Scan for the cell matching the given text and deliver its [x, y] coordinate at center. 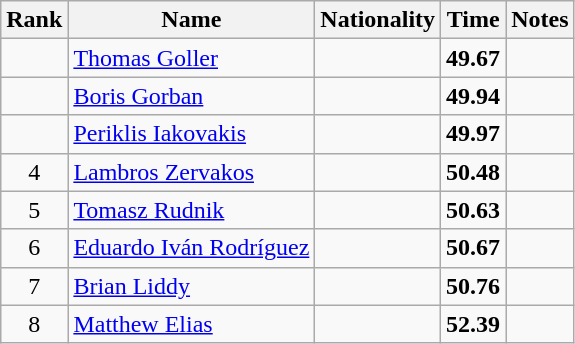
8 [34, 324]
Boris Gorban [192, 96]
Rank [34, 20]
Nationality [378, 20]
Brian Liddy [192, 286]
5 [34, 210]
50.48 [474, 172]
Eduardo Iván Rodríguez [192, 248]
6 [34, 248]
49.94 [474, 96]
50.76 [474, 286]
49.67 [474, 58]
Matthew Elias [192, 324]
Lambros Zervakos [192, 172]
4 [34, 172]
Tomasz Rudnik [192, 210]
Notes [540, 20]
Periklis Iakovakis [192, 134]
52.39 [474, 324]
Name [192, 20]
50.63 [474, 210]
Time [474, 20]
50.67 [474, 248]
7 [34, 286]
Thomas Goller [192, 58]
49.97 [474, 134]
